Locate the cell with the specified text and output its (x, y) center coordinate. 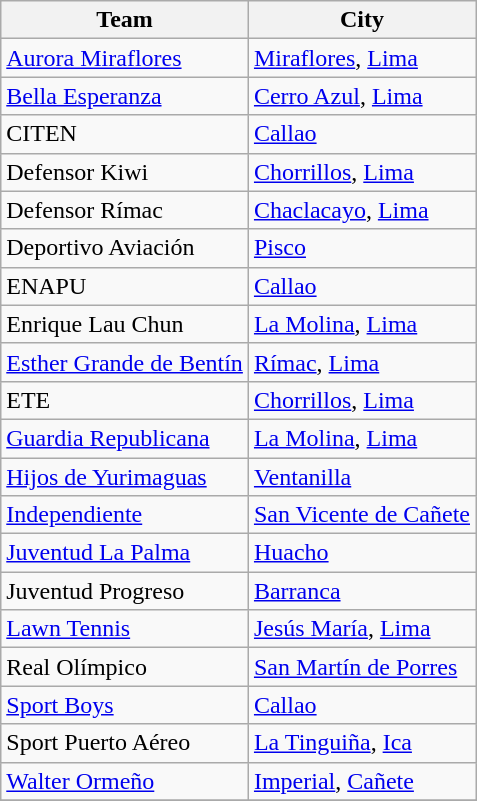
Barranca (362, 591)
La Tinguiña, Ica (362, 743)
City (362, 20)
Bella Esperanza (125, 96)
Jesús María, Lima (362, 629)
San Vicente de Cañete (362, 515)
Sport Boys (125, 705)
Aurora Miraflores (125, 58)
Lawn Tennis (125, 629)
Deportivo Aviación (125, 248)
Cerro Azul, Lima (362, 96)
Defensor Kiwi (125, 172)
Enrique Lau Chun (125, 324)
Juventud La Palma (125, 553)
Hijos de Yurimaguas (125, 477)
Pisco (362, 248)
San Martín de Porres (362, 667)
Huacho (362, 553)
Chaclacayo, Lima (362, 210)
Esther Grande de Bentín (125, 362)
ENAPU (125, 286)
Imperial, Cañete (362, 781)
Real Olímpico (125, 667)
Walter Ormeño (125, 781)
Defensor Rímac (125, 210)
Guardia Republicana (125, 438)
Independiente (125, 515)
Miraflores, Lima (362, 58)
Sport Puerto Aéreo (125, 743)
Rímac, Lima (362, 362)
CITEN (125, 134)
Ventanilla (362, 477)
ETE (125, 400)
Team (125, 20)
Juventud Progreso (125, 591)
